Identify which cell holds the provided text, then report its (x, y) central coordinate. 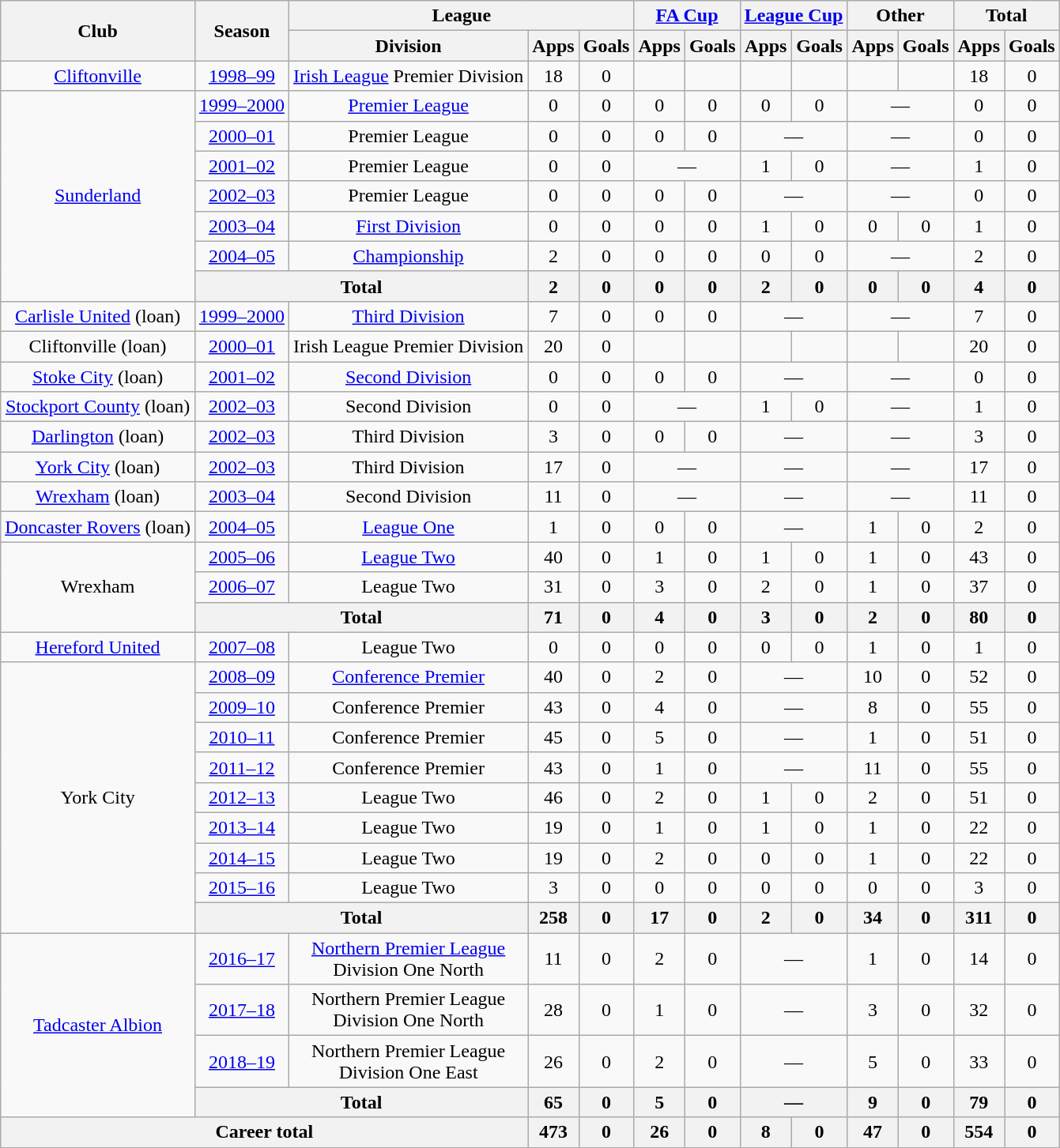
Cliftonville (98, 76)
9 (873, 1102)
2013–14 (242, 827)
1998–99 (242, 76)
FA Cup (687, 16)
14 (979, 959)
2006–07 (242, 587)
Cliftonville (loan) (98, 346)
65 (553, 1102)
34 (873, 918)
45 (553, 737)
First Division (408, 226)
Season (242, 31)
258 (553, 918)
2007–08 (242, 647)
46 (553, 797)
2005–06 (242, 557)
2014–15 (242, 857)
28 (553, 1010)
47 (873, 1132)
2008–09 (242, 677)
Darlington (loan) (98, 437)
2011–12 (242, 767)
10 (873, 677)
Hereford United (98, 647)
League (461, 16)
Division (408, 46)
York City (loan) (98, 467)
Career total (264, 1132)
2017–18 (242, 1010)
Carlisle United (loan) (98, 316)
Sunderland (98, 196)
79 (979, 1102)
Championship (408, 256)
Wrexham (loan) (98, 497)
2012–13 (242, 797)
311 (979, 918)
League One (408, 527)
Doncaster Rovers (loan) (98, 527)
37 (979, 587)
32 (979, 1010)
League Cup (794, 16)
Stockport County (loan) (98, 407)
Stoke City (loan) (98, 377)
473 (553, 1132)
2016–17 (242, 959)
71 (553, 617)
Tadcaster Albion (98, 1026)
52 (979, 677)
York City (98, 798)
2015–16 (242, 888)
Other (900, 16)
Club (98, 31)
2010–11 (242, 737)
Northern Premier LeagueDivision One East (408, 1062)
554 (979, 1132)
Wrexham (98, 587)
31 (553, 587)
33 (979, 1062)
2009–10 (242, 707)
80 (979, 617)
2018–19 (242, 1062)
